Capture the cell that displays the provided text and extract its (X, Y) central coordinate. 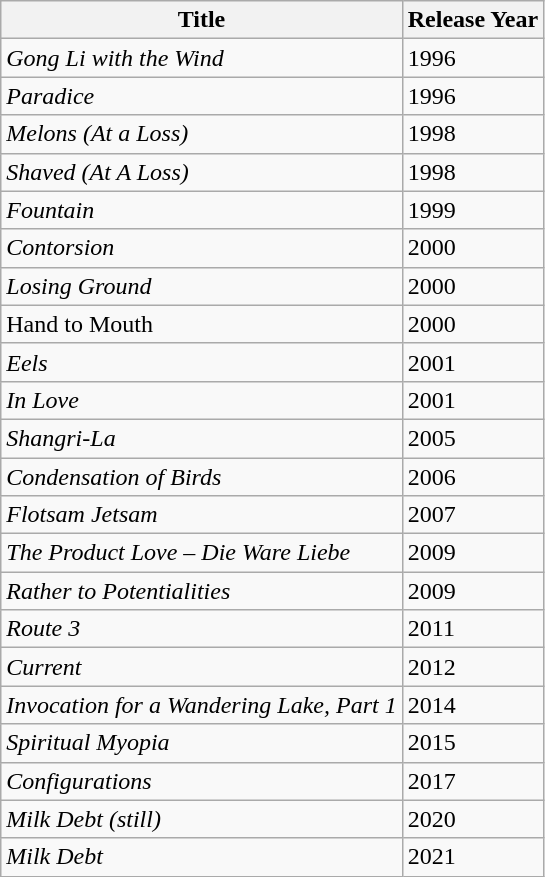
The Product Love – Die Ware Liebe (202, 553)
Eels (202, 362)
1999 (472, 210)
Contorsion (202, 248)
Fountain (202, 210)
Melons (At a Loss) (202, 134)
Configurations (202, 781)
Hand to Mouth (202, 324)
Paradice (202, 96)
Gong Li with the Wind (202, 58)
2005 (472, 438)
2020 (472, 819)
Condensation of Birds (202, 477)
2012 (472, 667)
Flotsam Jetsam (202, 515)
Rather to Potentialities (202, 591)
2017 (472, 781)
Current (202, 667)
Losing Ground (202, 286)
2015 (472, 743)
2021 (472, 857)
Spiritual Myopia (202, 743)
Milk Debt (202, 857)
2006 (472, 477)
Milk Debt (still) (202, 819)
Shangri-La (202, 438)
Shaved (At A Loss) (202, 172)
Release Year (472, 20)
Invocation for a Wandering Lake, Part 1 (202, 705)
2011 (472, 629)
Title (202, 20)
2007 (472, 515)
In Love (202, 400)
2014 (472, 705)
Route 3 (202, 629)
